Determine the [x, y] coordinate at the center of the cell enclosing the given text.  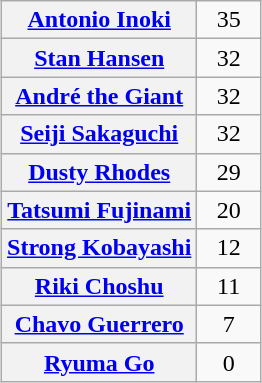
Antonio Inoki [100, 20]
35 [229, 20]
Riki Choshu [100, 286]
Stan Hansen [100, 58]
7 [229, 324]
29 [229, 172]
Ryuma Go [100, 362]
Tatsumi Fujinami [100, 210]
0 [229, 362]
Strong Kobayashi [100, 248]
André the Giant [100, 96]
11 [229, 286]
Chavo Guerrero [100, 324]
Dusty Rhodes [100, 172]
12 [229, 248]
Seiji Sakaguchi [100, 134]
20 [229, 210]
